Return the (X, Y) coordinate for the center point of the cell that contains the specified text.  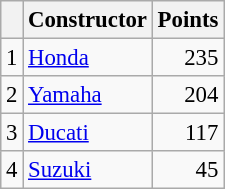
235 (188, 58)
Ducati (88, 133)
204 (188, 95)
2 (12, 95)
Honda (88, 58)
Yamaha (88, 95)
Points (188, 20)
117 (188, 133)
4 (12, 170)
Suzuki (88, 170)
45 (188, 170)
1 (12, 58)
Constructor (88, 20)
3 (12, 133)
